Provide the (X, Y) coordinate of the cell's center where the given text is located.  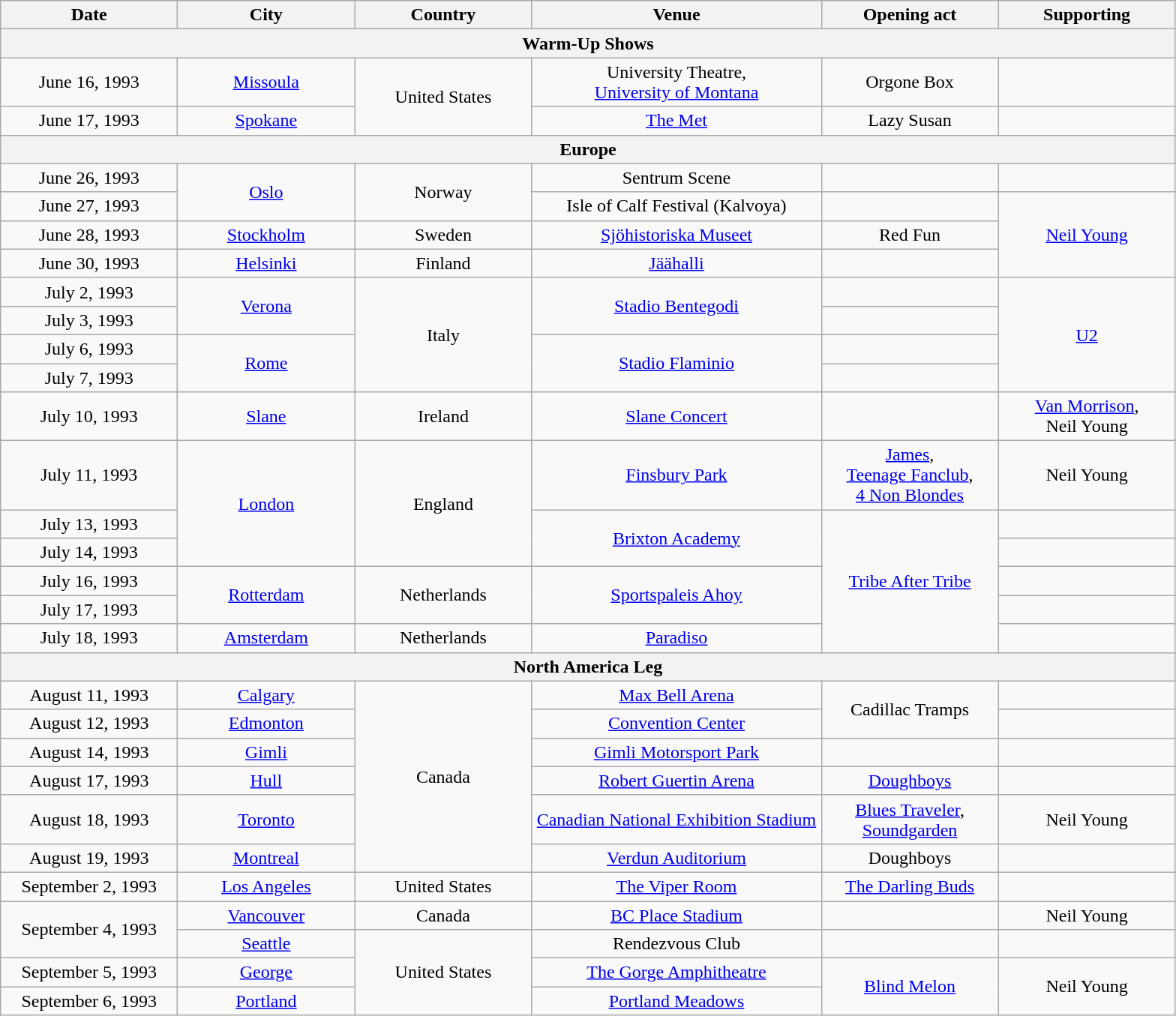
Finsbury Park (676, 475)
Rome (266, 363)
June 16, 1993 (89, 82)
Stadio Flaminio (676, 363)
July 14, 1993 (89, 553)
Missoula (266, 82)
Supporting (1087, 15)
Sentrum Scene (676, 178)
August 12, 1993 (89, 724)
Warm-Up Shows (588, 43)
Opening act (910, 15)
July 13, 1993 (89, 524)
Rendezvous Club (676, 944)
England (443, 504)
Slane (266, 417)
The Met (676, 121)
Verdun Auditorium (676, 858)
September 6, 1993 (89, 1001)
Orgone Box (910, 82)
Italy (443, 334)
U2 (1087, 334)
Slane Concert (676, 417)
Los Angeles (266, 886)
June 27, 1993 (89, 206)
September 5, 1993 (89, 973)
London (266, 504)
Edmonton (266, 724)
August 11, 1993 (89, 695)
University Theatre,University of Montana (676, 82)
Brixton Academy (676, 538)
August 14, 1993 (89, 752)
July 6, 1993 (89, 349)
Isle of Calf Festival (Kalvoya) (676, 206)
July 2, 1993 (89, 292)
Blues Traveler, Soundgarden (910, 819)
June 30, 1993 (89, 263)
Amsterdam (266, 638)
September 4, 1993 (89, 930)
Jäähalli (676, 263)
Portland Meadows (676, 1001)
August 18, 1993 (89, 819)
Max Bell Arena (676, 695)
BC Place Stadium (676, 916)
June 28, 1993 (89, 235)
June 26, 1993 (89, 178)
Europe (588, 149)
July 17, 1993 (89, 610)
July 18, 1993 (89, 638)
July 16, 1993 (89, 581)
Date (89, 15)
Rotterdam (266, 595)
Sportspaleis Ahoy (676, 595)
City (266, 15)
Sweden (443, 235)
The Viper Room (676, 886)
Stockholm (266, 235)
Hull (266, 781)
James,Teenage Fanclub,4 Non Blondes (910, 475)
Finland (443, 263)
Verona (266, 306)
July 7, 1993 (89, 377)
Venue (676, 15)
Paradiso (676, 638)
Gimli (266, 752)
Tribe After Tribe (910, 581)
Robert Guertin Arena (676, 781)
Red Fun (910, 235)
July 3, 1993 (89, 320)
Country (443, 15)
June 17, 1993 (89, 121)
Toronto (266, 819)
The Gorge Amphitheatre (676, 973)
Spokane (266, 121)
Van Morrison,Neil Young (1087, 417)
Ireland (443, 417)
Gimli Motorsport Park (676, 752)
The Darling Buds (910, 886)
Helsinki (266, 263)
George (266, 973)
August 17, 1993 (89, 781)
August 19, 1993 (89, 858)
Montreal (266, 858)
July 10, 1993 (89, 417)
Oslo (266, 192)
Calgary (266, 695)
Norway (443, 192)
Lazy Susan (910, 121)
Canadian National Exhibition Stadium (676, 819)
Convention Center (676, 724)
September 2, 1993 (89, 886)
Sjöhistoriska Museet (676, 235)
July 11, 1993 (89, 475)
Seattle (266, 944)
Stadio Bentegodi (676, 306)
Vancouver (266, 916)
Blind Melon (910, 987)
Cadillac Tramps (910, 709)
North America Leg (588, 667)
Portland (266, 1001)
